Pinpoint the cell where the given text exists, returning its (X, Y) midpoint coordinate. 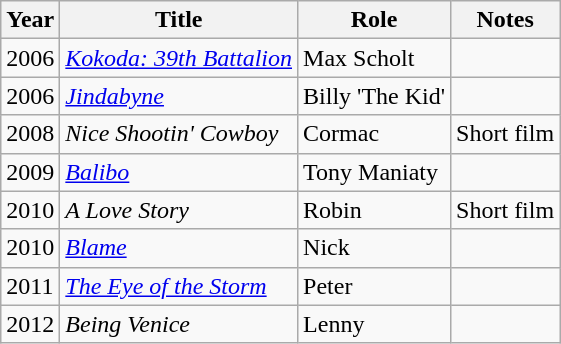
Max Scholt (374, 58)
A Love Story (179, 210)
Jindabyne (179, 96)
Blame (179, 248)
2009 (30, 172)
Nick (374, 248)
Nice Shootin' Cowboy (179, 134)
Year (30, 20)
2011 (30, 286)
Robin (374, 210)
Balibo (179, 172)
2012 (30, 324)
Title (179, 20)
Billy 'The Kid' (374, 96)
Tony Maniaty (374, 172)
Role (374, 20)
Cormac (374, 134)
2008 (30, 134)
Kokoda: 39th Battalion (179, 58)
Being Venice (179, 324)
Notes (506, 20)
Peter (374, 286)
Lenny (374, 324)
The Eye of the Storm (179, 286)
